Search for the cell housing the specified text and yield its [X, Y] center coordinate. 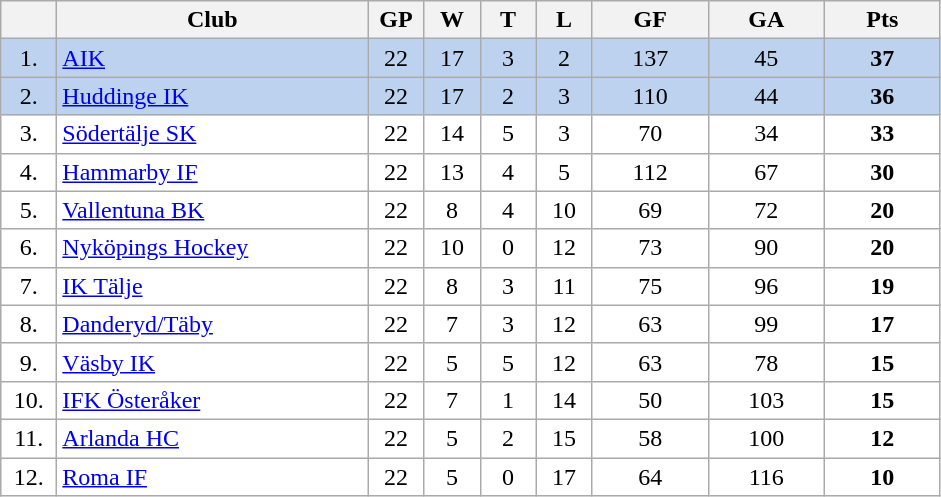
10. [29, 400]
96 [766, 286]
44 [766, 96]
12. [29, 477]
11 [564, 286]
116 [766, 477]
58 [650, 438]
Vallentuna BK [212, 210]
9. [29, 362]
50 [650, 400]
110 [650, 96]
T [508, 20]
Pts [882, 20]
GA [766, 20]
L [564, 20]
6. [29, 248]
90 [766, 248]
33 [882, 134]
100 [766, 438]
19 [882, 286]
8. [29, 324]
13 [452, 172]
3. [29, 134]
Huddinge IK [212, 96]
7. [29, 286]
67 [766, 172]
11. [29, 438]
75 [650, 286]
45 [766, 58]
1. [29, 58]
103 [766, 400]
Nyköpings Hockey [212, 248]
5. [29, 210]
34 [766, 134]
Roma IF [212, 477]
64 [650, 477]
IFK Österåker [212, 400]
1 [508, 400]
69 [650, 210]
78 [766, 362]
GP [396, 20]
Väsby IK [212, 362]
70 [650, 134]
112 [650, 172]
Club [212, 20]
137 [650, 58]
W [452, 20]
36 [882, 96]
GF [650, 20]
AIK [212, 58]
2. [29, 96]
37 [882, 58]
30 [882, 172]
4. [29, 172]
73 [650, 248]
Hammarby IF [212, 172]
99 [766, 324]
Arlanda HC [212, 438]
72 [766, 210]
Södertälje SK [212, 134]
IK Tälje [212, 286]
Danderyd/Täby [212, 324]
